Search for the cell housing the specified text and yield its [X, Y] center coordinate. 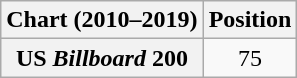
75 [250, 58]
US Billboard 200 [102, 58]
Chart (2010–2019) [102, 20]
Position [250, 20]
